Capture the cell that displays the provided text and extract its (X, Y) central coordinate. 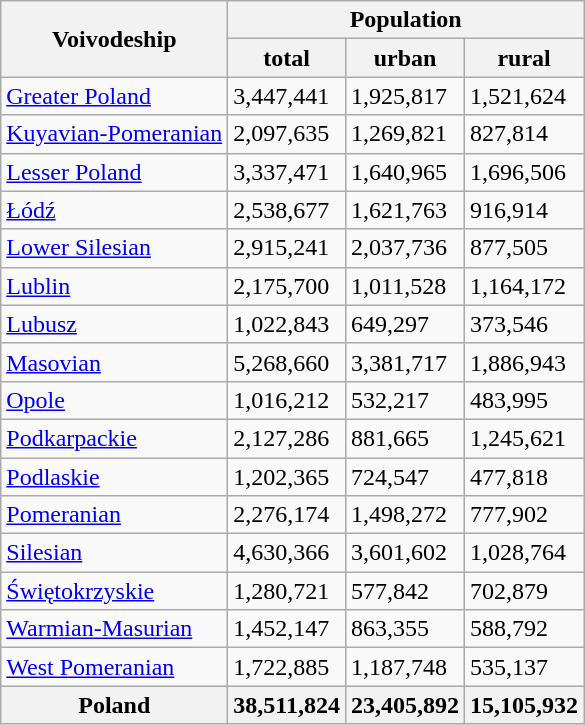
1,202,365 (287, 477)
588,792 (524, 629)
1,696,506 (524, 172)
3,447,441 (287, 96)
15,105,932 (524, 705)
5,268,660 (287, 362)
649,297 (404, 324)
1,028,764 (524, 553)
Silesian (114, 553)
West Pomeranian (114, 667)
1,925,817 (404, 96)
Łódź (114, 210)
23,405,892 (404, 705)
3,381,717 (404, 362)
1,022,843 (287, 324)
2,097,635 (287, 134)
Warmian-Masurian (114, 629)
3,337,471 (287, 172)
1,621,763 (404, 210)
urban (404, 58)
Podlaskie (114, 477)
Voivodeship (114, 39)
535,137 (524, 667)
total (287, 58)
2,276,174 (287, 515)
863,355 (404, 629)
4,630,366 (287, 553)
3,601,602 (404, 553)
877,505 (524, 248)
38,511,824 (287, 705)
1,164,172 (524, 286)
Kuyavian-Pomeranian (114, 134)
2,538,677 (287, 210)
Lubusz (114, 324)
Population (406, 20)
1,498,272 (404, 515)
Lublin (114, 286)
373,546 (524, 324)
1,011,528 (404, 286)
1,245,621 (524, 438)
777,902 (524, 515)
2,915,241 (287, 248)
Opole (114, 400)
1,722,885 (287, 667)
Poland (114, 705)
532,217 (404, 400)
702,879 (524, 591)
Świętokrzyskie (114, 591)
1,016,212 (287, 400)
1,269,821 (404, 134)
2,037,736 (404, 248)
827,814 (524, 134)
1,886,943 (524, 362)
1,521,624 (524, 96)
Masovian (114, 362)
Podkarpackie (114, 438)
Pomeranian (114, 515)
577,842 (404, 591)
916,914 (524, 210)
Greater Poland (114, 96)
477,818 (524, 477)
2,175,700 (287, 286)
483,995 (524, 400)
Lower Silesian (114, 248)
2,127,286 (287, 438)
1,640,965 (404, 172)
rural (524, 58)
1,187,748 (404, 667)
881,665 (404, 438)
1,280,721 (287, 591)
724,547 (404, 477)
1,452,147 (287, 629)
Lesser Poland (114, 172)
